Find where the given text appears and provide that cell's center as (x, y) coordinate. 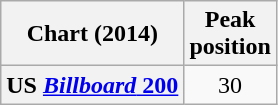
Chart (2014) (92, 34)
US Billboard 200 (92, 85)
30 (230, 85)
Peakposition (230, 34)
